Locate the cell with the specified text and output its [x, y] center coordinate. 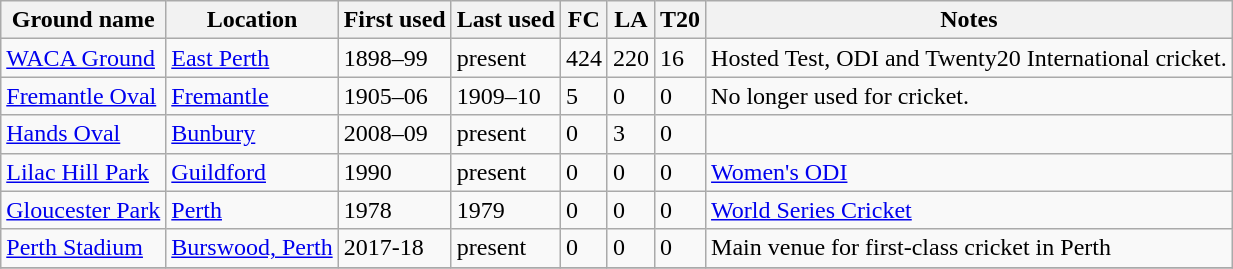
WACA Ground [84, 58]
Women's ODI [970, 172]
Last used [506, 20]
Fremantle Oval [84, 96]
World Series Cricket [970, 210]
2017-18 [394, 248]
Hosted Test, ODI and Twenty20 International cricket. [970, 58]
First used [394, 20]
Guildford [252, 172]
3 [630, 134]
Ground name [84, 20]
Perth [252, 210]
1979 [506, 210]
424 [584, 58]
Location [252, 20]
T20 [680, 20]
No longer used for cricket. [970, 96]
Main venue for first-class cricket in Perth [970, 248]
1905–06 [394, 96]
Fremantle [252, 96]
Gloucester Park [84, 210]
Notes [970, 20]
Perth Stadium [84, 248]
220 [630, 58]
Lilac Hill Park [84, 172]
1978 [394, 210]
5 [584, 96]
East Perth [252, 58]
2008–09 [394, 134]
Burswood, Perth [252, 248]
Hands Oval [84, 134]
LA [630, 20]
Bunbury [252, 134]
1990 [394, 172]
1909–10 [506, 96]
16 [680, 58]
FC [584, 20]
1898–99 [394, 58]
